Return [x, y] of the center of cell containing provided text 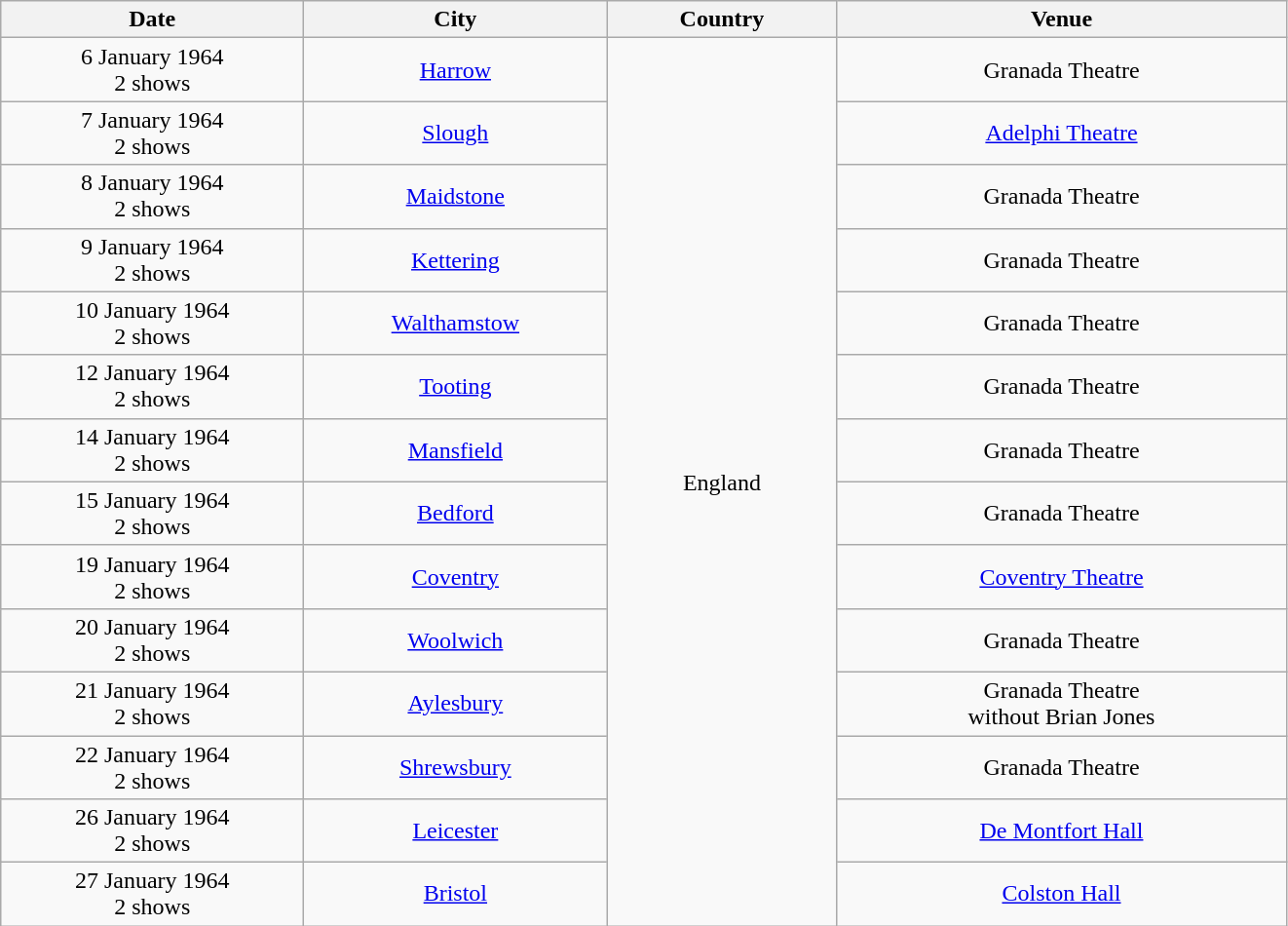
City [456, 19]
Country [722, 19]
Woolwich [456, 639]
20 January 19642 shows [152, 639]
19 January 19642 shows [152, 577]
Shrewsbury [456, 766]
Mansfield [456, 450]
22 January 19642 shows [152, 766]
6 January 19642 shows [152, 70]
Harrow [456, 70]
Colston Hall [1062, 895]
Bristol [456, 895]
Walthamstow [456, 324]
Coventry [456, 577]
Aylesbury [456, 704]
27 January 19642 shows [152, 895]
14 January 19642 shows [152, 450]
Slough [456, 133]
Coventry Theatre [1062, 577]
9 January 19642 shows [152, 259]
Kettering [456, 259]
De Montfort Hall [1062, 830]
21 January 19642 shows [152, 704]
England [722, 482]
Granada Theatrewithout Brian Jones [1062, 704]
26 January 19642 shows [152, 830]
Adelphi Theatre [1062, 133]
Date [152, 19]
7 January 19642 shows [152, 133]
8 January 19642 shows [152, 197]
12 January 19642 shows [152, 386]
10 January 19642 shows [152, 324]
Venue [1062, 19]
Tooting [456, 386]
Leicester [456, 830]
Maidstone [456, 197]
15 January 19642 shows [152, 513]
Bedford [456, 513]
